Detect which cell encompasses the target text, then output its [x, y] center coordinate. 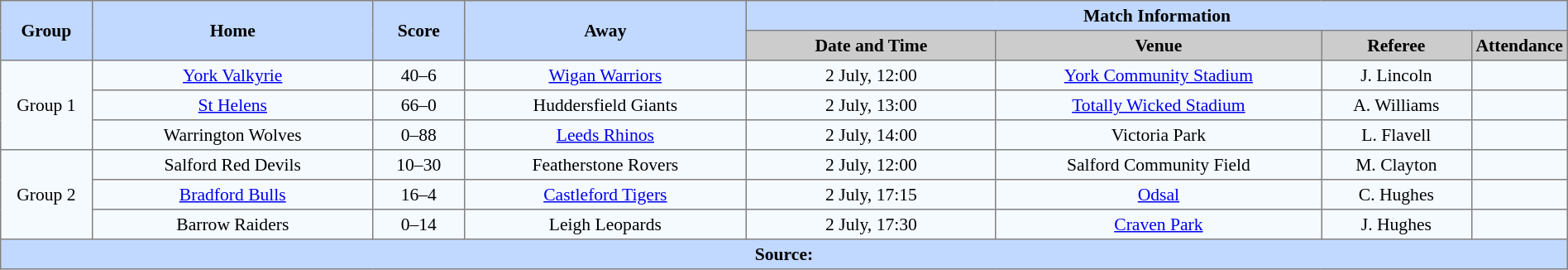
Warrington Wolves [232, 135]
St Helens [232, 105]
A. Williams [1397, 105]
16–4 [418, 195]
York Valkyrie [232, 75]
Featherstone Rovers [605, 165]
Leeds Rhinos [605, 135]
2 July, 13:00 [872, 105]
M. Clayton [1397, 165]
Home [232, 31]
Salford Red Devils [232, 165]
Away [605, 31]
Match Information [1158, 16]
Totally Wicked Stadium [1158, 105]
0–88 [418, 135]
Group [46, 31]
40–6 [418, 75]
Attendance [1519, 46]
Barrow Raiders [232, 224]
2 July, 14:00 [872, 135]
Salford Community Field [1158, 165]
Huddersfield Giants [605, 105]
Wigan Warriors [605, 75]
Source: [784, 254]
10–30 [418, 165]
2 July, 17:30 [872, 224]
Craven Park [1158, 224]
Group 2 [46, 195]
L. Flavell [1397, 135]
C. Hughes [1397, 195]
Leigh Leopards [605, 224]
Castleford Tigers [605, 195]
Group 1 [46, 105]
Score [418, 31]
2 July, 17:15 [872, 195]
Victoria Park [1158, 135]
Odsal [1158, 195]
Date and Time [872, 46]
York Community Stadium [1158, 75]
66–0 [418, 105]
Referee [1397, 46]
Bradford Bulls [232, 195]
0–14 [418, 224]
J. Hughes [1397, 224]
Venue [1158, 46]
J. Lincoln [1397, 75]
